Provide the [x, y] coordinate of the cell's center where the given text is located.  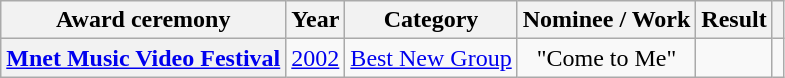
Mnet Music Video Festival [144, 58]
Award ceremony [144, 20]
Best New Group [431, 58]
Nominee / Work [606, 20]
"Come to Me" [606, 58]
2002 [316, 58]
Category [431, 20]
Year [316, 20]
Result [734, 20]
